Scan for the cell matching the given text and deliver its [X, Y] coordinate at center. 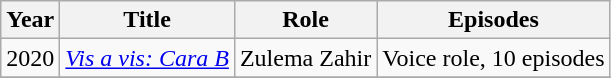
Title [148, 20]
Voice role, 10 episodes [494, 58]
2020 [30, 58]
Role [305, 20]
Year [30, 20]
Episodes [494, 20]
Vis a vis: Cara B [148, 58]
Zulema Zahir [305, 58]
